Capture the cell that displays the provided text and extract its (X, Y) central coordinate. 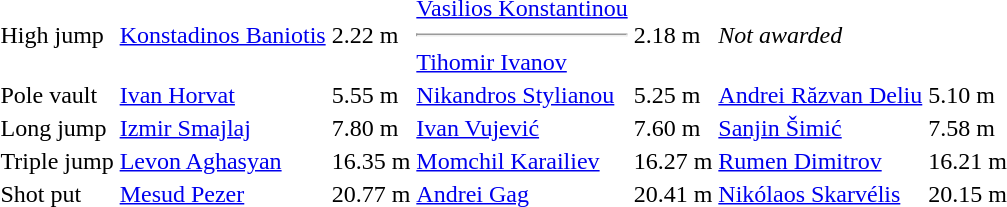
Levon Aghasyan (222, 161)
5.25 m (673, 95)
Ivan Vujević (522, 128)
7.80 m (371, 128)
Sanjin Šimić (820, 128)
5.55 m (371, 95)
Momchil Karailiev (522, 161)
16.35 m (371, 161)
Nikandros Stylianou (522, 95)
Ivan Horvat (222, 95)
Andrei Răzvan Deliu (820, 95)
16.27 m (673, 161)
7.60 m (673, 128)
Izmir Smajlaj (222, 128)
Rumen Dimitrov (820, 161)
